Detect which cell encompasses the target text, then output its [X, Y] center coordinate. 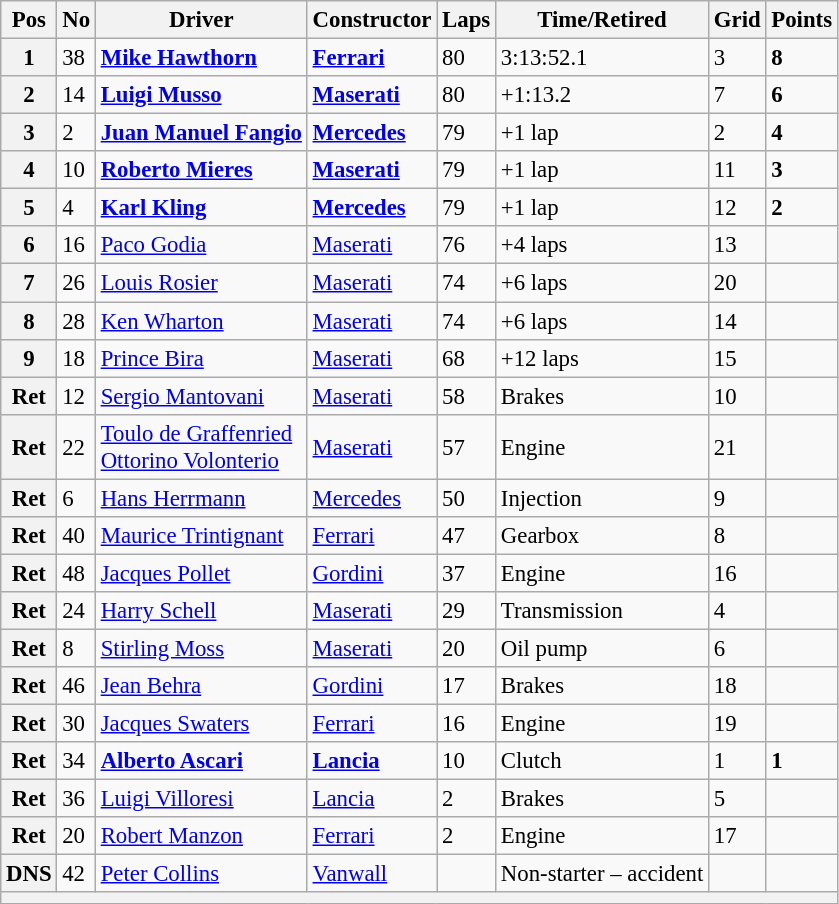
Clutch [602, 761]
Pos [29, 20]
DNS [29, 874]
Toulo de Graffenried Ottorino Volonterio [201, 446]
Driver [201, 20]
Harry Schell [201, 611]
Luigi Musso [201, 95]
Ken Wharton [201, 321]
58 [466, 396]
28 [76, 321]
26 [76, 283]
36 [76, 799]
Stirling Moss [201, 648]
Robert Manzon [201, 836]
Prince Bira [201, 358]
76 [466, 245]
Vanwall [372, 874]
Jean Behra [201, 686]
34 [76, 761]
57 [466, 446]
Maurice Trintignant [201, 536]
47 [466, 536]
19 [738, 724]
Non-starter – accident [602, 874]
Karl Kling [201, 208]
Roberto Mieres [201, 170]
48 [76, 573]
Time/Retired [602, 20]
37 [466, 573]
68 [466, 358]
Alberto Ascari [201, 761]
30 [76, 724]
Juan Manuel Fangio [201, 133]
Luigi Villoresi [201, 799]
Gearbox [602, 536]
Points [802, 20]
Transmission [602, 611]
Louis Rosier [201, 283]
40 [76, 536]
15 [738, 358]
+12 laps [602, 358]
46 [76, 686]
Oil pump [602, 648]
42 [76, 874]
Sergio Mantovani [201, 396]
21 [738, 446]
Injection [602, 498]
50 [466, 498]
Laps [466, 20]
38 [76, 58]
Hans Herrmann [201, 498]
Paco Godia [201, 245]
No [76, 20]
24 [76, 611]
13 [738, 245]
3:13:52.1 [602, 58]
22 [76, 446]
Mike Hawthorn [201, 58]
Jacques Swaters [201, 724]
Grid [738, 20]
Jacques Pollet [201, 573]
+1:13.2 [602, 95]
Peter Collins [201, 874]
+4 laps [602, 245]
29 [466, 611]
11 [738, 170]
Constructor [372, 20]
